Detect which cell encompasses the target text, then output its [x, y] center coordinate. 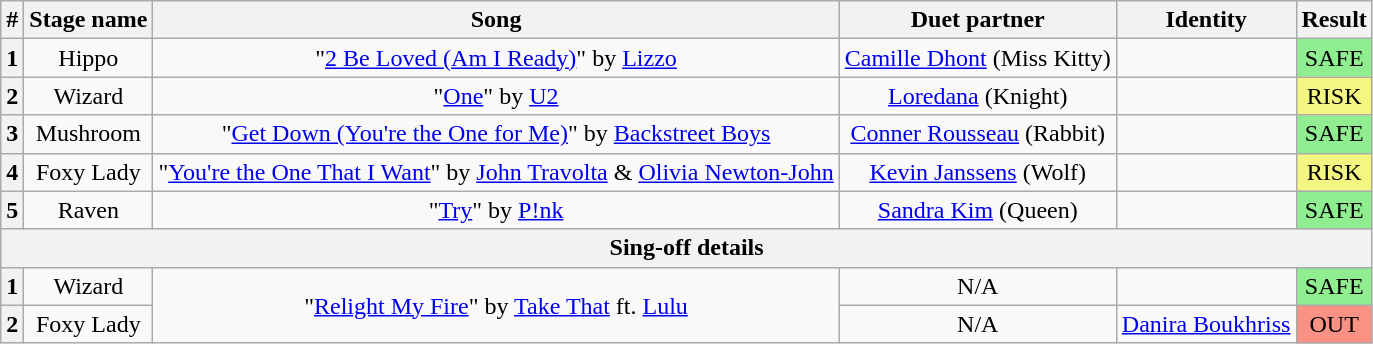
Duet partner [978, 20]
OUT [1334, 324]
Camille Dhont (Miss Kitty) [978, 58]
Result [1334, 20]
Raven [88, 210]
Conner Rousseau (Rabbit) [978, 134]
Stage name [88, 20]
Identity [1206, 20]
"Relight My Fire" by Take That ft. Lulu [496, 305]
Mushroom [88, 134]
Kevin Janssens (Wolf) [978, 172]
Danira Boukhriss [1206, 324]
4 [12, 172]
"Try" by P!nk [496, 210]
Song [496, 20]
Hippo [88, 58]
Loredana (Knight) [978, 96]
"2 Be Loved (Am I Ready)" by Lizzo [496, 58]
"You're the One That I Want" by John Travolta & Olivia Newton-John [496, 172]
"Get Down (You're the One for Me)" by Backstreet Boys [496, 134]
3 [12, 134]
5 [12, 210]
# [12, 20]
"One" by U2 [496, 96]
Sandra Kim (Queen) [978, 210]
Sing-off details [687, 248]
